Return (x, y) of the center of cell containing provided text 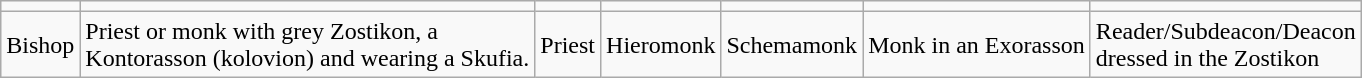
Priest (568, 44)
Schemamonk (792, 44)
Monk in an Exorasson (977, 44)
Priest or monk with grey Zostikon, a Kontorasson (kolovion) and wearing a Skufia. (308, 44)
Reader/Subdeacon/Deacon dressed in the Zostikon (1226, 44)
Bishop (40, 44)
Hieromonk (661, 44)
